Find where the given text appears and provide that cell's center as [X, Y] coordinate. 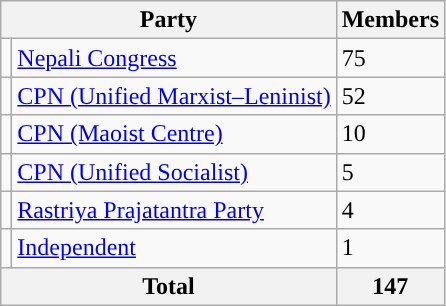
CPN (Unified Socialist) [174, 172]
Members [390, 20]
Nepali Congress [174, 58]
52 [390, 96]
147 [390, 286]
75 [390, 58]
Independent [174, 248]
10 [390, 134]
5 [390, 172]
Rastriya Prajatantra Party [174, 210]
1 [390, 248]
Total [168, 286]
4 [390, 210]
CPN (Maoist Centre) [174, 134]
Party [168, 20]
CPN (Unified Marxist–Leninist) [174, 96]
